Extract the [X, Y] coordinate from the center of the cell holding the provided text.  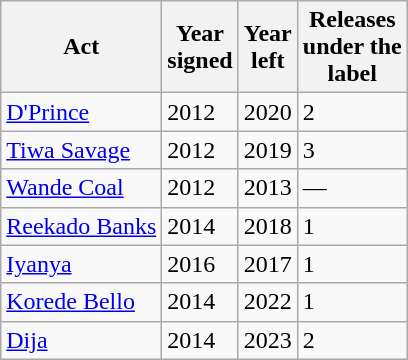
2013 [268, 188]
2023 [268, 340]
2018 [268, 226]
Tiwa Savage [82, 150]
Dija [82, 340]
Releases under the label [352, 47]
Iyanya [82, 264]
Wande Coal [82, 188]
2017 [268, 264]
Year left [268, 47]
2020 [268, 112]
Korede Bello [82, 302]
Reekado Banks [82, 226]
Year signed [200, 47]
2016 [200, 264]
2019 [268, 150]
D'Prince [82, 112]
3 [352, 150]
2022 [268, 302]
Act [82, 47]
— [352, 188]
